Scan for the cell matching the given text and deliver its [X, Y] coordinate at center. 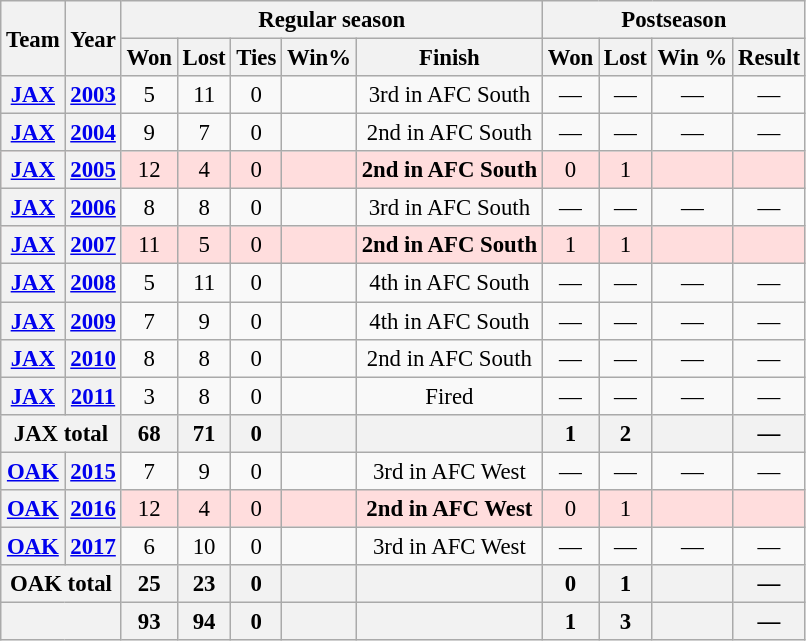
2011 [93, 396]
68 [149, 433]
2005 [93, 170]
2010 [93, 358]
Postseason [674, 20]
6 [149, 546]
2006 [93, 208]
93 [149, 621]
2017 [93, 546]
Fired [449, 396]
23 [204, 584]
Year [93, 38]
2003 [93, 95]
2 [626, 433]
Win% [320, 58]
2nd in AFC West [449, 509]
71 [204, 433]
94 [204, 621]
2007 [93, 245]
Finish [449, 58]
Result [770, 58]
JAX total [61, 433]
Win % [692, 58]
2009 [93, 321]
Regular season [332, 20]
OAK total [61, 584]
2008 [93, 283]
2004 [93, 133]
Ties [256, 58]
25 [149, 584]
2016 [93, 509]
Team [33, 38]
10 [204, 546]
2015 [93, 471]
